Identify which cell holds the provided text, then report its [X, Y] central coordinate. 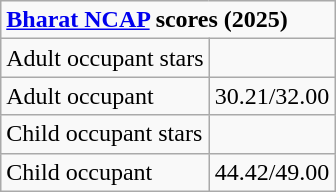
30.21/32.00 [272, 96]
Adult occupant [105, 96]
Bharat NCAP scores (2025) [168, 20]
44.42/49.00 [272, 172]
Adult occupant stars [105, 58]
Child occupant [105, 172]
Child occupant stars [105, 134]
